Determine the (X, Y) coordinate at the center of the cell enclosing the given text.  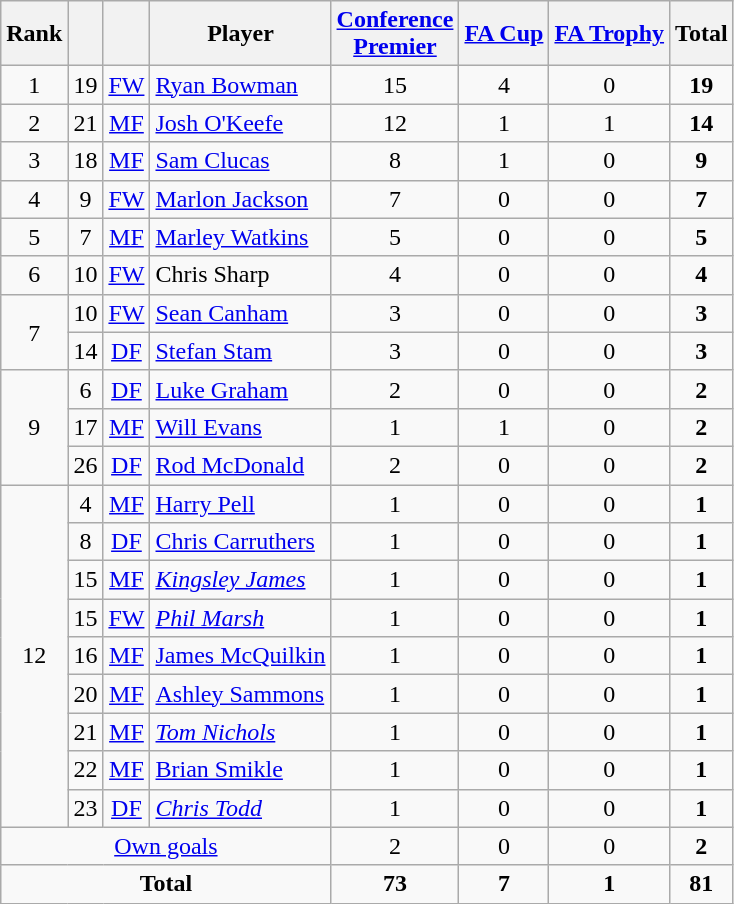
Kingsley James (240, 580)
Rod McDonald (240, 465)
Chris Carruthers (240, 542)
26 (86, 465)
Ashley Sammons (240, 694)
20 (86, 694)
81 (702, 884)
Chris Todd (240, 808)
18 (86, 161)
Rank (34, 34)
Player (240, 34)
ConferencePremier (395, 34)
Brian Smikle (240, 770)
Phil Marsh (240, 618)
73 (395, 884)
Harry Pell (240, 503)
James McQuilkin (240, 656)
Will Evans (240, 427)
Chris Sharp (240, 275)
Marlon Jackson (240, 199)
Sean Canham (240, 313)
16 (86, 656)
Marley Watkins (240, 237)
Ryan Bowman (240, 85)
17 (86, 427)
Own goals (166, 846)
Tom Nichols (240, 732)
Josh O'Keefe (240, 123)
FA Cup (504, 34)
Sam Clucas (240, 161)
23 (86, 808)
22 (86, 770)
Luke Graham (240, 389)
Stefan Stam (240, 351)
FA Trophy (610, 34)
